From the cell containing the given text, extract its center point as (x, y) coordinate. 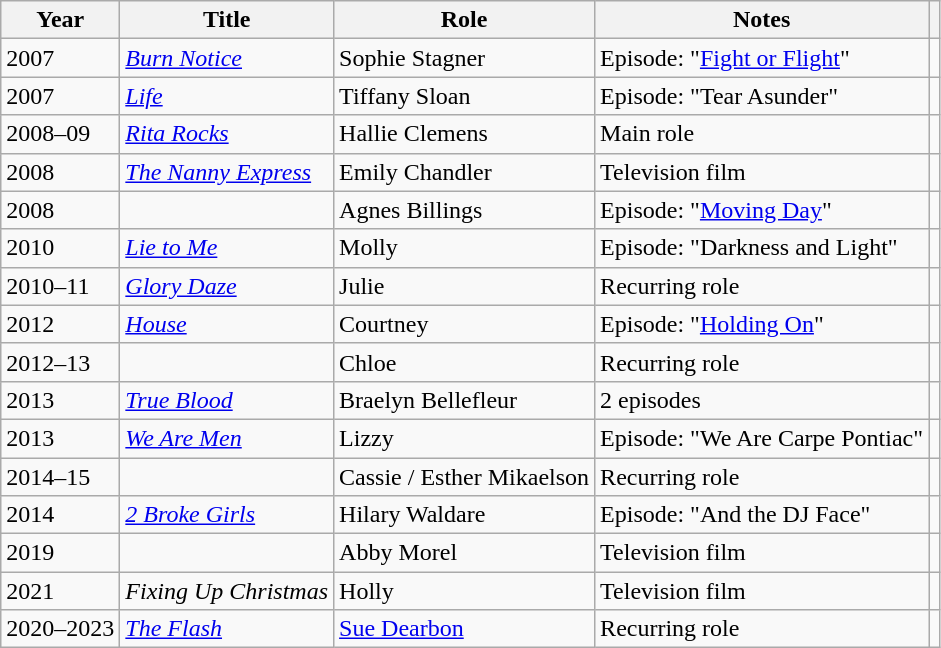
Glory Daze (227, 286)
2010 (60, 248)
Role (464, 20)
2 Broke Girls (227, 515)
Julie (464, 286)
Life (227, 96)
Episode: "Darkness and Light" (762, 248)
House (227, 324)
Episode: "We Are Carpe Pontiac" (762, 438)
Braelyn Bellefleur (464, 400)
2010–11 (60, 286)
Episode: "And the DJ Face" (762, 515)
Abby Morel (464, 553)
We Are Men (227, 438)
2021 (60, 591)
2014 (60, 515)
Hallie Clemens (464, 134)
Main role (762, 134)
Chloe (464, 362)
2008–09 (60, 134)
Molly (464, 248)
Holly (464, 591)
Year (60, 20)
Lizzy (464, 438)
Episode: "Holding On" (762, 324)
The Nanny Express (227, 172)
Tiffany Sloan (464, 96)
2019 (60, 553)
Sophie Stagner (464, 58)
Episode: "Fight or Flight" (762, 58)
Episode: "Tear Asunder" (762, 96)
Cassie / Esther Mikaelson (464, 477)
Episode: "Moving Day" (762, 210)
Courtney (464, 324)
2020–2023 (60, 629)
Title (227, 20)
Lie to Me (227, 248)
2012 (60, 324)
2012–13 (60, 362)
Notes (762, 20)
Agnes Billings (464, 210)
The Flash (227, 629)
Burn Notice (227, 58)
Sue Dearbon (464, 629)
Hilary Waldare (464, 515)
2 episodes (762, 400)
Fixing Up Christmas (227, 591)
Rita Rocks (227, 134)
2014–15 (60, 477)
True Blood (227, 400)
Emily Chandler (464, 172)
